Detect which cell encompasses the target text, then output its (x, y) center coordinate. 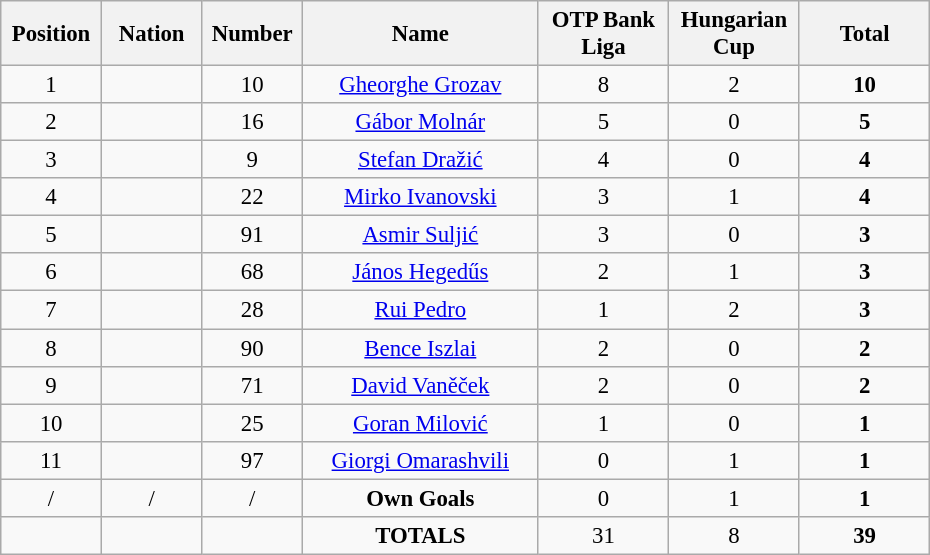
Giorgi Omarashvili (421, 460)
11 (52, 460)
39 (864, 536)
7 (52, 310)
Stefan Dražić (421, 160)
Bence Iszlai (421, 348)
János Hegedűs (421, 273)
91 (252, 235)
6 (52, 273)
16 (252, 122)
Hungarian Cup (734, 34)
Mirko Ivanovski (421, 197)
25 (252, 423)
31 (604, 536)
Rui Pedro (421, 310)
Own Goals (421, 498)
Goran Milović (421, 423)
OTP Bank Liga (604, 34)
68 (252, 273)
Asmir Suljić (421, 235)
28 (252, 310)
Nation (152, 34)
Total (864, 34)
Position (52, 34)
Gábor Molnár (421, 122)
71 (252, 385)
22 (252, 197)
David Vaněček (421, 385)
90 (252, 348)
Name (421, 34)
TOTALS (421, 536)
97 (252, 460)
Number (252, 34)
Gheorghe Grozav (421, 85)
